Determine the (X, Y) coordinate at the center of the cell enclosing the given text.  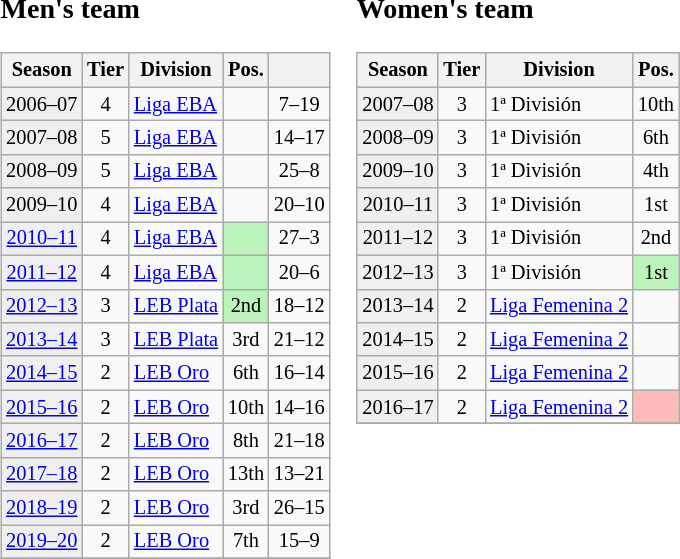
2019–20 (42, 542)
8th (246, 441)
4th (656, 171)
14–16 (300, 407)
2006–07 (42, 104)
26–15 (300, 508)
20–6 (300, 272)
15–9 (300, 542)
7th (246, 542)
13th (246, 474)
21–12 (300, 340)
20–10 (300, 205)
21–18 (300, 441)
18–12 (300, 306)
2017–18 (42, 474)
7–19 (300, 104)
13–21 (300, 474)
16–14 (300, 373)
14–17 (300, 138)
25–8 (300, 171)
2018–19 (42, 508)
27–3 (300, 239)
